Output the (X, Y) coordinate of the center of the cell containing the given text.  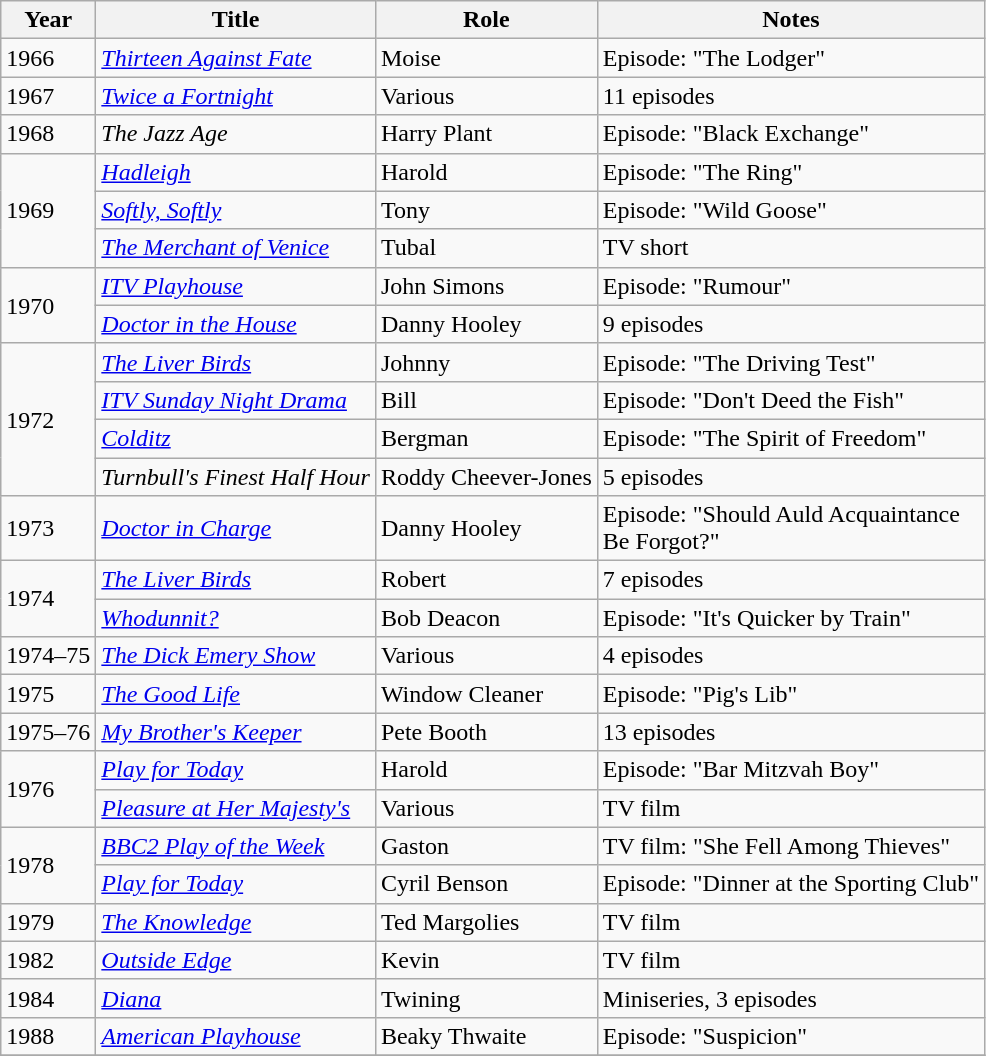
Twining (486, 998)
Episode: "Black Exchange" (790, 134)
The Knowledge (236, 922)
1973 (48, 528)
Episode: "The Driving Test" (790, 362)
TV short (790, 248)
Harry Plant (486, 134)
Bergman (486, 438)
Episode: "The Spirit of Freedom" (790, 438)
Softly, Softly (236, 210)
Whodunnit? (236, 618)
The Jazz Age (236, 134)
Robert (486, 580)
Hadleigh (236, 172)
Episode: "It's Quicker by Train" (790, 618)
Pete Booth (486, 732)
Thirteen Against Fate (236, 58)
Cyril Benson (486, 884)
7 episodes (790, 580)
My Brother's Keeper (236, 732)
Miniseries, 3 episodes (790, 998)
Role (486, 20)
Ted Margolies (486, 922)
Pleasure at Her Majesty's (236, 808)
1969 (48, 210)
Notes (790, 20)
ITV Sunday Night Drama (236, 400)
The Merchant of Venice (236, 248)
Bill (486, 400)
Episode: "Suspicion" (790, 1036)
1975–76 (48, 732)
5 episodes (790, 477)
Episode: "Should Auld AcquaintanceBe Forgot?" (790, 528)
Episode: "Bar Mitzvah Boy" (790, 770)
1979 (48, 922)
Year (48, 20)
Tubal (486, 248)
Episode: "Dinner at the Sporting Club" (790, 884)
Beaky Thwaite (486, 1036)
4 episodes (790, 656)
The Dick Emery Show (236, 656)
9 episodes (790, 324)
Doctor in Charge (236, 528)
Colditz (236, 438)
11 episodes (790, 96)
1982 (48, 960)
Episode: "Rumour" (790, 286)
Bob Deacon (486, 618)
1975 (48, 694)
Kevin (486, 960)
TV film: "She Fell Among Thieves" (790, 846)
1988 (48, 1036)
The Good Life (236, 694)
13 episodes (790, 732)
Window Cleaner (486, 694)
Turnbull's Finest Half Hour (236, 477)
1974–75 (48, 656)
Moise (486, 58)
Outside Edge (236, 960)
1966 (48, 58)
Episode: "The Ring" (790, 172)
1976 (48, 789)
Episode: "Don't Deed the Fish" (790, 400)
1972 (48, 419)
Title (236, 20)
Johnny (486, 362)
1978 (48, 865)
Twice a Fortnight (236, 96)
1970 (48, 305)
Episode: "The Lodger" (790, 58)
Tony (486, 210)
Diana (236, 998)
Episode: "Pig's Lib" (790, 694)
Doctor in the House (236, 324)
ITV Playhouse (236, 286)
1967 (48, 96)
BBC2 Play of the Week (236, 846)
Episode: "Wild Goose" (790, 210)
Roddy Cheever-Jones (486, 477)
Gaston (486, 846)
1974 (48, 599)
American Playhouse (236, 1036)
1968 (48, 134)
1984 (48, 998)
John Simons (486, 286)
